Identify which cell holds the provided text, then report its (x, y) central coordinate. 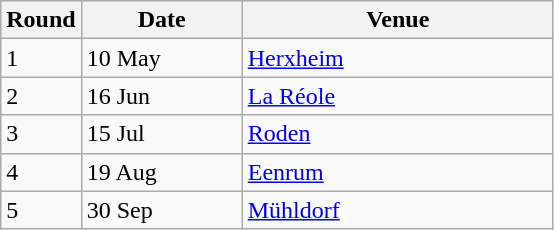
Venue (398, 20)
16 Jun (162, 96)
15 Jul (162, 134)
Mühldorf (398, 210)
Herxheim (398, 58)
19 Aug (162, 172)
2 (41, 96)
5 (41, 210)
Eenrum (398, 172)
La Réole (398, 96)
4 (41, 172)
3 (41, 134)
Date (162, 20)
Round (41, 20)
1 (41, 58)
30 Sep (162, 210)
10 May (162, 58)
Roden (398, 134)
